Find where the given text appears and provide that cell's center as [X, Y] coordinate. 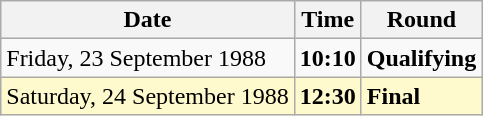
Friday, 23 September 1988 [148, 58]
Time [328, 20]
Round [421, 20]
Saturday, 24 September 1988 [148, 96]
Date [148, 20]
10:10 [328, 58]
12:30 [328, 96]
Qualifying [421, 58]
Final [421, 96]
